Return the [x, y] coordinate for the center point of the cell that contains the specified text.  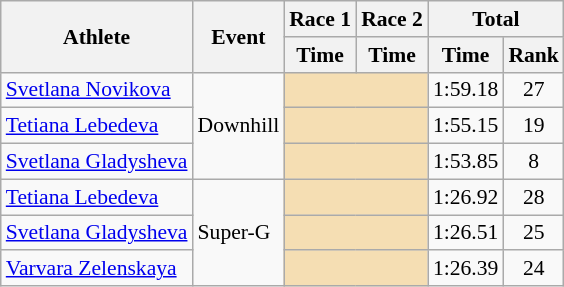
Athlete [97, 36]
8 [534, 162]
Race 2 [392, 19]
Downhill [239, 126]
Super-G [239, 232]
27 [534, 90]
Rank [534, 55]
Event [239, 36]
Svetlana Novikova [97, 90]
25 [534, 233]
19 [534, 126]
1:53.85 [466, 162]
1:26.92 [466, 197]
Total [496, 19]
1:59.18 [466, 90]
1:55.15 [466, 126]
Race 1 [320, 19]
1:26.51 [466, 233]
Varvara Zelenskaya [97, 269]
24 [534, 269]
1:26.39 [466, 269]
28 [534, 197]
